Search for the cell housing the specified text and yield its (X, Y) center coordinate. 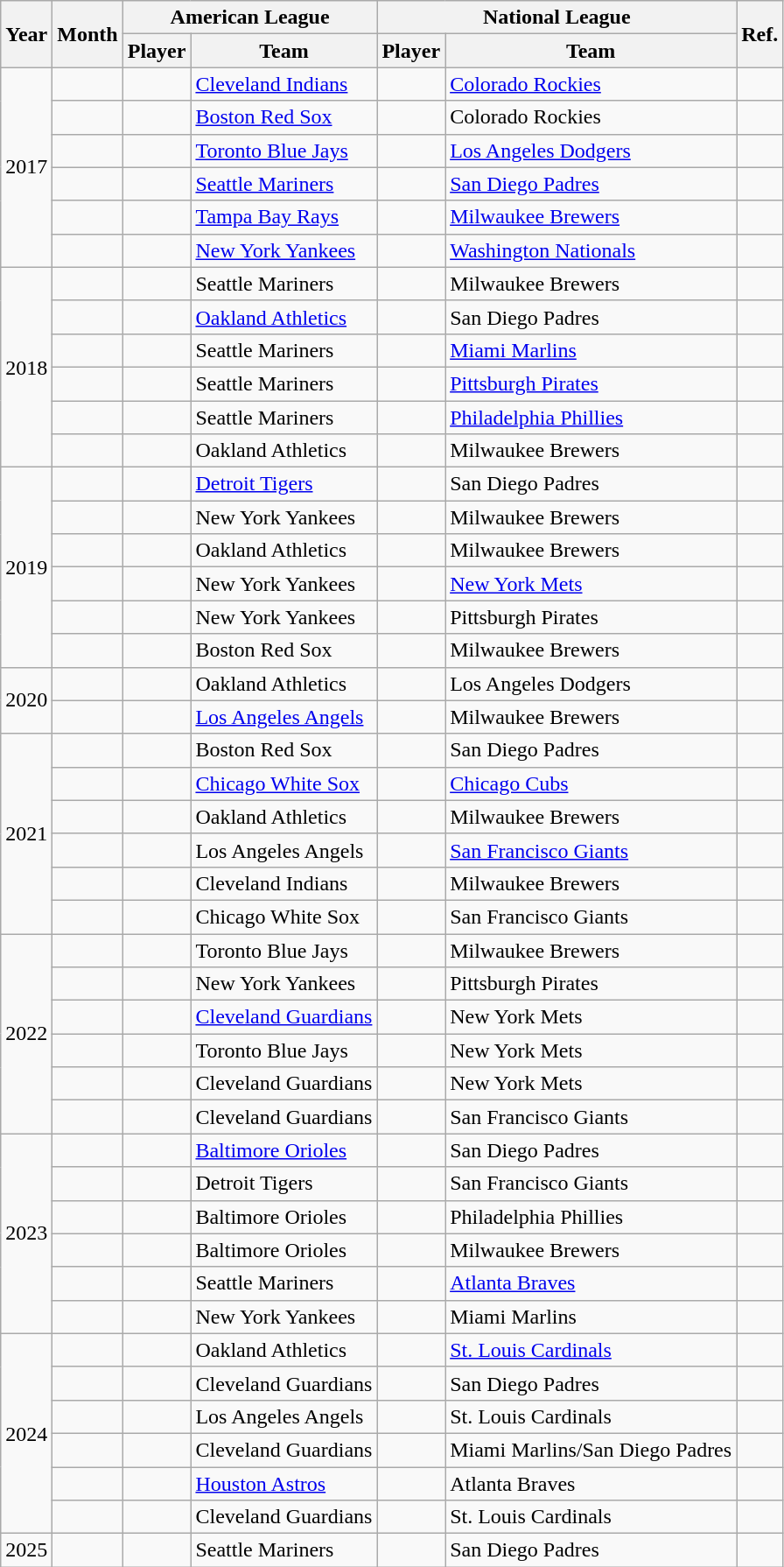
2018 (26, 367)
Houston Astros (283, 1484)
2019 (26, 567)
Year (26, 34)
Chicago Cubs (591, 783)
2023 (26, 1233)
Ref. (759, 34)
American League (250, 18)
2024 (26, 1433)
Washington Nationals (591, 250)
Month (87, 34)
2022 (26, 1033)
Tampa Bay Rays (283, 217)
2020 (26, 700)
2017 (26, 167)
National League (556, 18)
2021 (26, 833)
Miami Marlins/San Diego Padres (591, 1450)
2025 (26, 1550)
